Return (X, Y) of the center of cell containing provided text 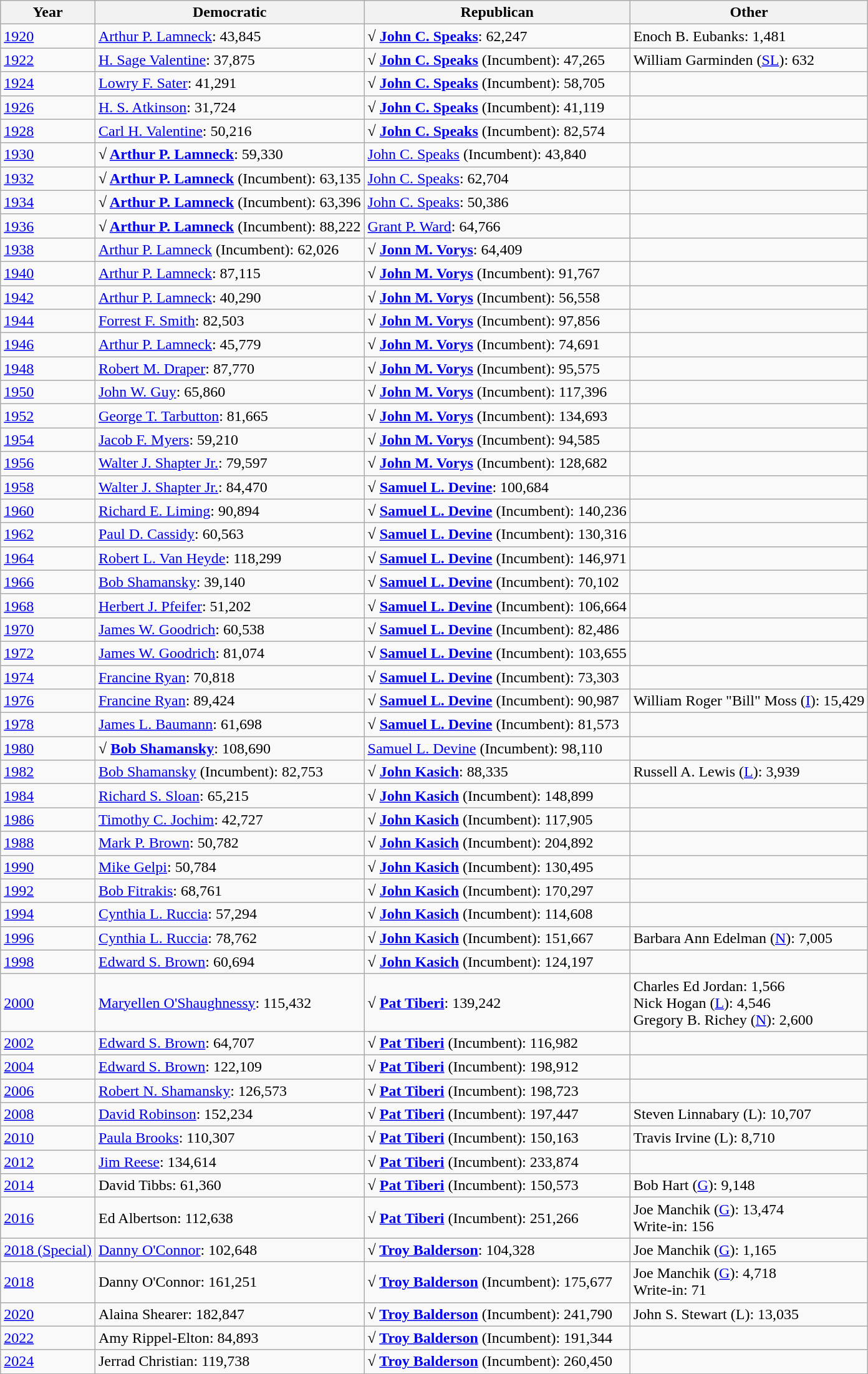
Arthur P. Lamneck: 45,779 (229, 345)
√ John M. Vorys (Incumbent): 56,558 (497, 298)
1990 (48, 867)
2008 (48, 1115)
1974 (48, 677)
1946 (48, 345)
√ Pat Tiberi (Incumbent): 197,447 (497, 1115)
Robert N. Shamansky: 126,573 (229, 1091)
√ John C. Speaks (Incumbent): 82,574 (497, 131)
1982 (48, 772)
Arthur P. Lamneck: 43,845 (229, 36)
2004 (48, 1067)
√ Troy Balderson (Incumbent): 260,450 (497, 1362)
1926 (48, 107)
Jacob F. Myers: 59,210 (229, 440)
Barbara Ann Edelman (N): 7,005 (749, 938)
√ John M. Vorys (Incumbent): 95,575 (497, 369)
√ Pat Tiberi (Incumbent): 198,723 (497, 1091)
Mike Gelpi: 50,784 (229, 867)
√ John M. Vorys (Incumbent): 134,693 (497, 416)
1956 (48, 463)
√ John M. Vorys (Incumbent): 128,682 (497, 463)
2018 (Special) (48, 1250)
Danny O'Connor: 102,648 (229, 1250)
√ Samuel L. Devine: 100,684 (497, 487)
Year (48, 12)
1920 (48, 36)
1972 (48, 653)
√ Samuel L. Devine (Incumbent): 140,236 (497, 511)
√ John C. Speaks (Incumbent): 41,119 (497, 107)
√ Arthur P. Lamneck (Incumbent): 63,396 (229, 202)
1934 (48, 202)
√ Pat Tiberi (Incumbent): 251,266 (497, 1217)
1944 (48, 321)
Charles Ed Jordan: 1,566Nick Hogan (L): 4,546Gregory B. Richey (N): 2,600 (749, 1002)
Walter J. Shapter Jr.: 79,597 (229, 463)
1930 (48, 155)
1996 (48, 938)
√ Pat Tiberi (Incumbent): 198,912 (497, 1067)
√ Pat Tiberi (Incumbent): 150,573 (497, 1186)
√ Troy Balderson: 104,328 (497, 1250)
Travis Irvine (L): 8,710 (749, 1138)
Danny O'Connor: 161,251 (229, 1282)
Republican (497, 12)
1928 (48, 131)
√ Pat Tiberi (Incumbent): 233,874 (497, 1162)
√ John C. Speaks: 62,247 (497, 36)
Robert M. Draper: 87,770 (229, 369)
Cynthia L. Ruccia: 57,294 (229, 914)
√ John Kasich (Incumbent): 148,899 (497, 796)
James L. Baumann: 61,698 (229, 725)
William Roger "Bill" Moss (I): 15,429 (749, 701)
1964 (48, 558)
H. Sage Valentine: 37,875 (229, 60)
1924 (48, 84)
√ John M. Vorys (Incumbent): 94,585 (497, 440)
Jerrad Christian: 119,738 (229, 1362)
Edward S. Brown: 64,707 (229, 1043)
Jim Reese: 134,614 (229, 1162)
2010 (48, 1138)
Bob Shamansky: 39,140 (229, 582)
2024 (48, 1362)
Joe Manchik (G): 4,718Write-in: 71 (749, 1282)
√ Samuel L. Devine (Incumbent): 146,971 (497, 558)
Arthur P. Lamneck: 87,115 (229, 273)
√ Jonn M. Vorys: 64,409 (497, 249)
√ Arthur P. Lamneck (Incumbent): 88,222 (229, 226)
2022 (48, 1338)
1940 (48, 273)
John C. Speaks (Incumbent): 43,840 (497, 155)
√ John Kasich (Incumbent): 204,892 (497, 843)
Paula Brooks: 110,307 (229, 1138)
Ed Albertson: 112,638 (229, 1217)
James W. Goodrich: 81,074 (229, 653)
√ Bob Shamansky: 108,690 (229, 748)
√ Samuel L. Devine (Incumbent): 130,316 (497, 535)
Robert L. Van Heyde: 118,299 (229, 558)
2020 (48, 1314)
1936 (48, 226)
√ Pat Tiberi (Incumbent): 150,163 (497, 1138)
1938 (48, 249)
Walter J. Shapter Jr.: 84,470 (229, 487)
Samuel L. Devine (Incumbent): 98,110 (497, 748)
1994 (48, 914)
Edward S. Brown: 122,109 (229, 1067)
√ Arthur P. Lamneck: 59,330 (229, 155)
1962 (48, 535)
David Tibbs: 61,360 (229, 1186)
√ Samuel L. Devine (Incumbent): 81,573 (497, 725)
1966 (48, 582)
√ John Kasich (Incumbent): 130,495 (497, 867)
√ Troy Balderson (Incumbent): 175,677 (497, 1282)
1950 (48, 392)
1986 (48, 820)
√ Samuel L. Devine (Incumbent): 90,987 (497, 701)
James W. Goodrich: 60,538 (229, 629)
√ John Kasich (Incumbent): 124,197 (497, 962)
√ Arthur P. Lamneck (Incumbent): 63,135 (229, 178)
√ Troy Balderson (Incumbent): 191,344 (497, 1338)
√ John M. Vorys (Incumbent): 117,396 (497, 392)
1970 (48, 629)
1998 (48, 962)
Timothy C. Jochim: 42,727 (229, 820)
Richard E. Liming: 90,894 (229, 511)
1988 (48, 843)
Arthur P. Lamneck: 40,290 (229, 298)
2000 (48, 1002)
1948 (48, 369)
Joe Manchik (G): 13,474Write-in: 156 (749, 1217)
John S. Stewart (L): 13,035 (749, 1314)
Steven Linnabary (L): 10,707 (749, 1115)
Russell A. Lewis (L): 3,939 (749, 772)
√ Samuel L. Devine (Incumbent): 106,664 (497, 606)
1952 (48, 416)
John C. Speaks: 62,704 (497, 178)
Edward S. Brown: 60,694 (229, 962)
1958 (48, 487)
Bob Hart (G): 9,148 (749, 1186)
√ John Kasich: 88,335 (497, 772)
√ John Kasich (Incumbent): 151,667 (497, 938)
Other (749, 12)
√ Troy Balderson (Incumbent): 241,790 (497, 1314)
√ Samuel L. Devine (Incumbent): 103,655 (497, 653)
Herbert J. Pfeifer: 51,202 (229, 606)
Maryellen O'Shaughnessy: 115,432 (229, 1002)
1954 (48, 440)
Amy Rippel-Elton: 84,893 (229, 1338)
Bob Shamansky (Incumbent): 82,753 (229, 772)
2012 (48, 1162)
1922 (48, 60)
√ Samuel L. Devine (Incumbent): 70,102 (497, 582)
√ Pat Tiberi: 139,242 (497, 1002)
1960 (48, 511)
Grant P. Ward: 64,766 (497, 226)
2014 (48, 1186)
William Garminden (SL): 632 (749, 60)
√ John M. Vorys (Incumbent): 97,856 (497, 321)
Mark P. Brown: 50,782 (229, 843)
√ Samuel L. Devine (Incumbent): 73,303 (497, 677)
1978 (48, 725)
George T. Tarbutton: 81,665 (229, 416)
Joe Manchik (G): 1,165 (749, 1250)
√ John Kasich (Incumbent): 170,297 (497, 891)
Francine Ryan: 70,818 (229, 677)
√ John C. Speaks (Incumbent): 47,265 (497, 60)
2018 (48, 1282)
2006 (48, 1091)
Democratic (229, 12)
1984 (48, 796)
Paul D. Cassidy: 60,563 (229, 535)
2016 (48, 1217)
Enoch B. Eubanks: 1,481 (749, 36)
√ John Kasich (Incumbent): 117,905 (497, 820)
1968 (48, 606)
1980 (48, 748)
Cynthia L. Ruccia: 78,762 (229, 938)
1976 (48, 701)
John W. Guy: 65,860 (229, 392)
Lowry F. Sater: 41,291 (229, 84)
H. S. Atkinson: 31,724 (229, 107)
√ Pat Tiberi (Incumbent): 116,982 (497, 1043)
2002 (48, 1043)
Arthur P. Lamneck (Incumbent): 62,026 (229, 249)
John C. Speaks: 50,386 (497, 202)
1932 (48, 178)
√ John M. Vorys (Incumbent): 91,767 (497, 273)
√ John M. Vorys (Incumbent): 74,691 (497, 345)
1992 (48, 891)
√ John Kasich (Incumbent): 114,608 (497, 914)
√ Samuel L. Devine (Incumbent): 82,486 (497, 629)
David Robinson: 152,234 (229, 1115)
Bob Fitrakis: 68,761 (229, 891)
Carl H. Valentine: 50,216 (229, 131)
Richard S. Sloan: 65,215 (229, 796)
√ John C. Speaks (Incumbent): 58,705 (497, 84)
Francine Ryan: 89,424 (229, 701)
1942 (48, 298)
Forrest F. Smith: 82,503 (229, 321)
Alaina Shearer: 182,847 (229, 1314)
